Scan for the cell matching the given text and deliver its [X, Y] coordinate at center. 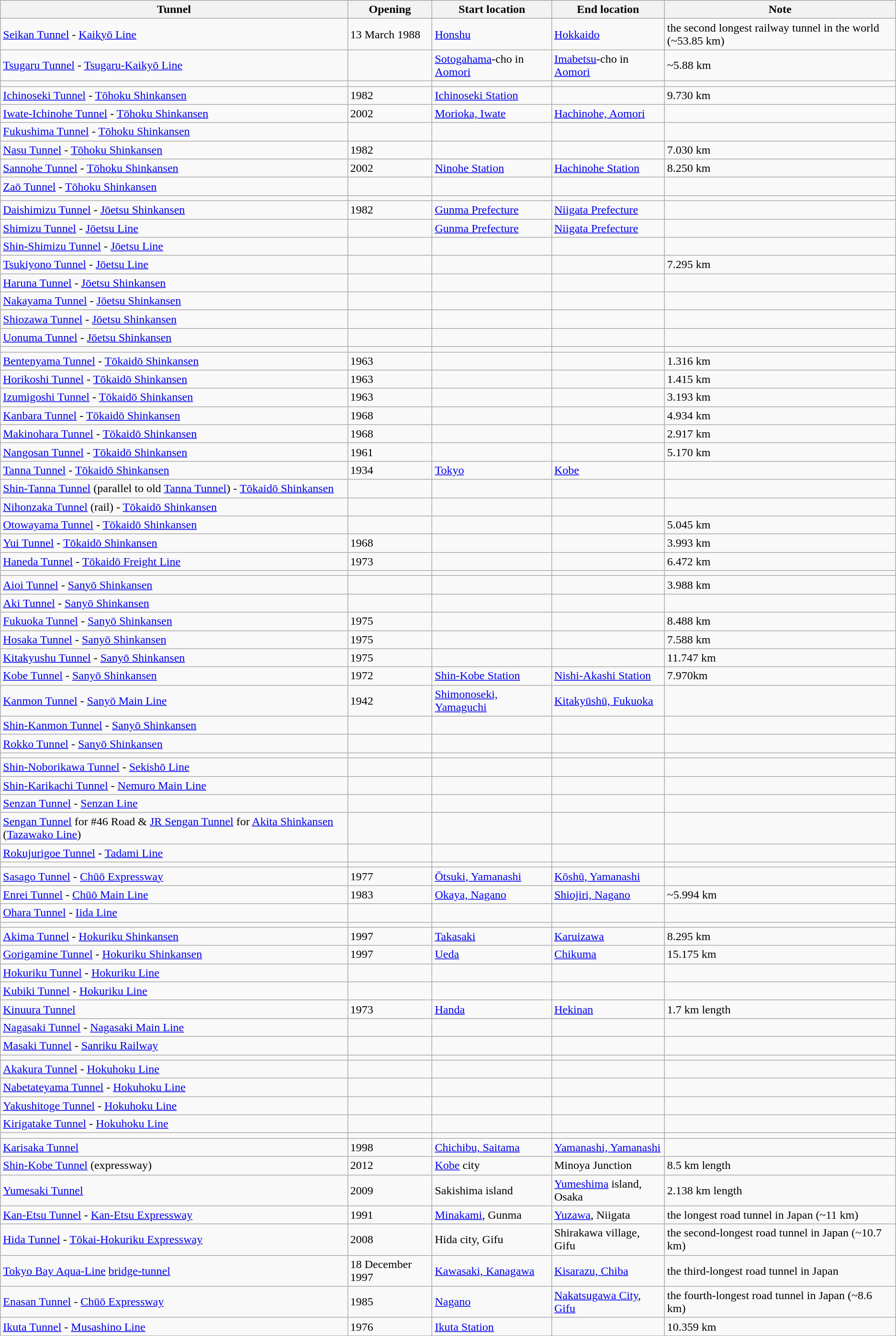
Shin-Kanmon Tunnel - Sanyō Shinkansen [174, 725]
Yumesaki Tunnel [174, 1190]
7.970km [780, 676]
Okaya, Nagano [492, 895]
Chikuma [608, 954]
Akakura Tunnel - Hokuhoku Line [174, 1069]
the second longest railway tunnel in the world (~53.85 km) [780, 34]
Shin-Tanna Tunnel (parallel to old Tanna Tunnel) - Tōkaidō Shinkansen [174, 488]
1985 [390, 1302]
1983 [390, 895]
Hokkaido [608, 34]
18 December 1997 [390, 1270]
Gorigamine Tunnel - Hokuriku Shinkansen [174, 954]
1942 [390, 701]
Takasaki [492, 936]
8.5 km length [780, 1166]
Shimonoseki, Yamaguchi [492, 701]
Kinuura Tunnel [174, 1009]
Nihonzaka Tunnel (rail) - Tōkaidō Shinkansen [174, 507]
Ikuta Tunnel - Musashino Line [174, 1326]
Iwate-Ichinohe Tunnel - Tōhoku Shinkansen [174, 113]
Kōshū, Yamanashi [608, 876]
Ueda [492, 954]
Sotogahama-cho in Aomori [492, 65]
Tokyo [492, 470]
Hachinohe Station [608, 168]
Shiozawa Tunnel - Jōetsu Shinkansen [174, 319]
Tokyo Bay Aqua-Line bridge-tunnel [174, 1270]
Uonuma Tunnel - Jōetsu Shinkansen [174, 337]
Hachinohe, Aomori [608, 113]
1991 [390, 1215]
the third-longest road tunnel in Japan [780, 1270]
Enrei Tunnel - Chūō Main Line [174, 895]
Kan-Etsu Tunnel - Kan-Etsu Expressway [174, 1215]
Fukushima Tunnel - Tōhoku Shinkansen [174, 132]
1972 [390, 676]
Kitakyūshū, Fukuoka [608, 701]
Enasan Tunnel - Chūō Expressway [174, 1302]
Shimizu Tunnel - Jōetsu Line [174, 228]
Senzan Tunnel - Senzan Line [174, 804]
1976 [390, 1326]
Kobe [608, 470]
Makinohara Tunnel - Tōkaidō Shinkansen [174, 434]
the longest road tunnel in Japan (~11 km) [780, 1215]
Seikan Tunnel - Kaikyō Line [174, 34]
5.045 km [780, 525]
Zaō Tunnel - Tōhoku Shinkansen [174, 186]
~5.88 km [780, 65]
Yakushitoge Tunnel - Hokuhoku Line [174, 1106]
2.917 km [780, 434]
Opening [390, 10]
Hekinan [608, 1009]
Ōtsuki, Yamanashi [492, 876]
Rokko Tunnel - Sanyō Shinkansen [174, 743]
Honshu [492, 34]
Kobe Tunnel - Sanyō Shinkansen [174, 676]
1.316 km [780, 361]
Shin-Kobe Station [492, 676]
2008 [390, 1240]
Aioi Tunnel - Sanyō Shinkansen [174, 585]
Shin-Shimizu Tunnel - Jōetsu Line [174, 247]
8.488 km [780, 621]
Minakami, Gunma [492, 1215]
Ichinoseki Station [492, 95]
7.588 km [780, 640]
Kitakyushu Tunnel - Sanyō Shinkansen [174, 658]
Yui Tunnel - Tōkaidō Shinkansen [174, 543]
Kirigatake Tunnel - Hokuhoku Line [174, 1124]
Hokuriku Tunnel - Hokuriku Line [174, 973]
Hosaka Tunnel - Sanyō Shinkansen [174, 640]
Bentenyama Tunnel - Tōkaidō Shinkansen [174, 361]
End location [608, 10]
Note [780, 10]
Start location [492, 10]
Kanbara Tunnel - Tōkaidō Shinkansen [174, 415]
1961 [390, 452]
Horikoshi Tunnel - Tōkaidō Shinkansen [174, 379]
Rokujurigoe Tunnel - Tadami Line [174, 853]
3.993 km [780, 543]
Daishimizu Tunnel - Jōetsu Shinkansen [174, 210]
10.359 km [780, 1326]
Aki Tunnel - Sanyō Shinkansen [174, 603]
Ikuta Station [492, 1326]
Shirakawa village, Gifu [608, 1240]
Masaki Tunnel - Sanriku Railway [174, 1045]
Shin-Kobe Tunnel (expressway) [174, 1166]
Nagasaki Tunnel - Nagasaki Main Line [174, 1027]
6.472 km [780, 561]
Kobe city [492, 1166]
1977 [390, 876]
Kisarazu, Chiba [608, 1270]
13 March 1988 [390, 34]
8.250 km [780, 168]
Sasago Tunnel - Chūō Expressway [174, 876]
Tanna Tunnel - Tōkaidō Shinkansen [174, 470]
2.138 km length [780, 1190]
11.747 km [780, 658]
Kawasaki, Kanagawa [492, 1270]
Sengan Tunnel for #46 Road & JR Sengan Tunnel for Akita Shinkansen (Tazawako Line) [174, 828]
Nangosan Tunnel - Tōkaidō Shinkansen [174, 452]
Nishi-Akashi Station [608, 676]
Kanmon Tunnel - Sanyō Main Line [174, 701]
7.295 km [780, 265]
Tsukiyono Tunnel - Jōetsu Line [174, 265]
Hida city, Gifu [492, 1240]
Fukuoka Tunnel - Sanyō Shinkansen [174, 621]
Sannohe Tunnel - Tōhoku Shinkansen [174, 168]
~5.994 km [780, 895]
Minoya Junction [608, 1166]
Ninohe Station [492, 168]
Karisaka Tunnel [174, 1147]
Shiojiri, Nagano [608, 895]
Sakishima island [492, 1190]
Hida Tunnel - Tōkai-Hokuriku Expressway [174, 1240]
Haruna Tunnel - Jōetsu Shinkansen [174, 283]
1934 [390, 470]
Nagano [492, 1302]
Nabetateyama Tunnel - Hokuhoku Line [174, 1088]
the second-longest road tunnel in Japan (~10.7 km) [780, 1240]
1.7 km length [780, 1009]
Yamanashi, Yamanashi [608, 1147]
Chichibu, Saitama [492, 1147]
Nasu Tunnel - Tōhoku Shinkansen [174, 150]
5.170 km [780, 452]
Nakayama Tunnel - Jōetsu Shinkansen [174, 301]
4.934 km [780, 415]
Handa [492, 1009]
Imabetsu-cho in Aomori [608, 65]
2012 [390, 1166]
8.295 km [780, 936]
7.030 km [780, 150]
3.988 km [780, 585]
Ichinoseki Tunnel - Tōhoku Shinkansen [174, 95]
15.175 km [780, 954]
Tsugaru Tunnel - Tsugaru-Kaikyō Line [174, 65]
Haneda Tunnel - Tōkaidō Freight Line [174, 561]
Kubiki Tunnel - Hokuriku Line [174, 991]
Yumeshima island, Osaka [608, 1190]
Tunnel [174, 10]
Shin-Noborikawa Tunnel - Sekishō Line [174, 767]
Izumigoshi Tunnel - Tōkaidō Shinkansen [174, 397]
Ohara Tunnel - Iida Line [174, 913]
Otowayama Tunnel - Tōkaidō Shinkansen [174, 525]
1998 [390, 1147]
3.193 km [780, 397]
Karuizawa [608, 936]
2009 [390, 1190]
Shin-Karikachi Tunnel - Nemuro Main Line [174, 786]
Akima Tunnel - Hokuriku Shinkansen [174, 936]
Nakatsugawa City, Gifu [608, 1302]
Morioka, Iwate [492, 113]
1.415 km [780, 379]
the fourth-longest road tunnel in Japan (~8.6 km) [780, 1302]
Yuzawa, Niigata [608, 1215]
9.730 km [780, 95]
